Locate the cell with the specified text and output its (x, y) center coordinate. 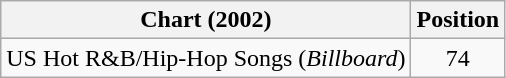
74 (458, 58)
Position (458, 20)
Chart (2002) (206, 20)
US Hot R&B/Hip-Hop Songs (Billboard) (206, 58)
